Provide the (x, y) coordinate of the cell's center where the given text is located.  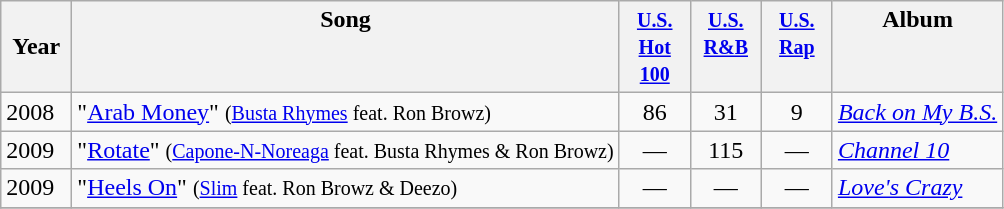
U.S. R&B (726, 47)
Song (346, 47)
115 (726, 150)
Album (917, 47)
Year (36, 47)
"Arab Money" (Busta Rhymes feat. Ron Browz) (346, 112)
31 (726, 112)
2008 (36, 112)
Channel 10 (917, 150)
Back on My B.S. (917, 112)
U.S. Hot 100 (654, 47)
86 (654, 112)
9 (796, 112)
U.S. Rap (796, 47)
"Rotate" (Capone-N-Noreaga feat. Busta Rhymes & Ron Browz) (346, 150)
Love's Crazy (917, 188)
"Heels On" (Slim feat. Ron Browz & Deezo) (346, 188)
